Output the (x, y) coordinate of the center of the cell containing the given text.  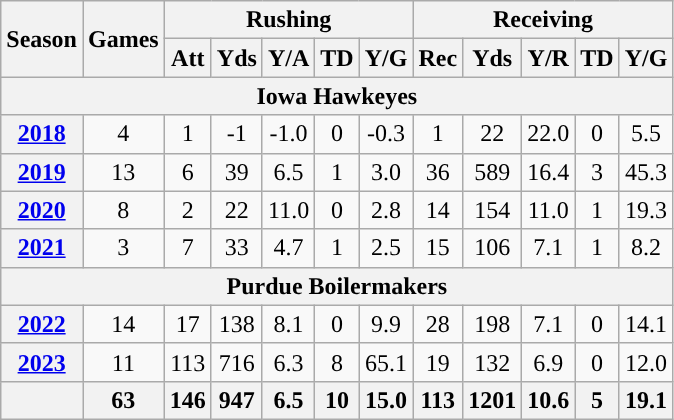
65.1 (386, 362)
2019 (42, 172)
589 (492, 172)
19.1 (646, 400)
2018 (42, 134)
33 (236, 248)
Rushing (288, 20)
10.6 (548, 400)
106 (492, 248)
39 (236, 172)
8.1 (288, 324)
6.9 (548, 362)
4.7 (288, 248)
Purdue Boilermakers (337, 286)
7 (188, 248)
-1.0 (288, 134)
138 (236, 324)
45.3 (646, 172)
3.0 (386, 172)
Iowa Hawkeyes (337, 96)
947 (236, 400)
Att (188, 58)
17 (188, 324)
6 (188, 172)
2022 (42, 324)
19.3 (646, 210)
-1 (236, 134)
Season (42, 39)
5.5 (646, 134)
132 (492, 362)
10 (337, 400)
716 (236, 362)
Y/R (548, 58)
15 (438, 248)
Games (123, 39)
6.3 (288, 362)
19 (438, 362)
12.0 (646, 362)
2 (188, 210)
22.0 (548, 134)
28 (438, 324)
2.5 (386, 248)
1201 (492, 400)
Y/A (288, 58)
Rec (438, 58)
9.9 (386, 324)
198 (492, 324)
8.2 (646, 248)
5 (597, 400)
2.8 (386, 210)
15.0 (386, 400)
4 (123, 134)
Receiving (543, 20)
2020 (42, 210)
16.4 (548, 172)
14.1 (646, 324)
36 (438, 172)
11 (123, 362)
2023 (42, 362)
146 (188, 400)
154 (492, 210)
-0.3 (386, 134)
2021 (42, 248)
13 (123, 172)
63 (123, 400)
